Return (X, Y) of the center of cell containing provided text 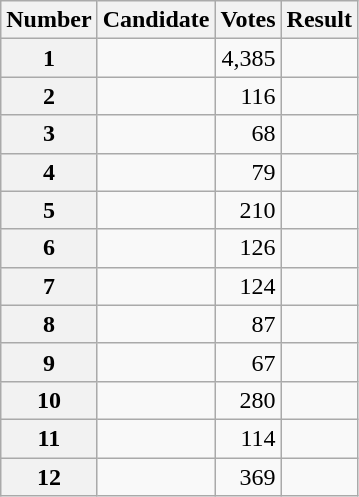
114 (248, 438)
68 (248, 134)
10 (49, 400)
4 (49, 172)
3 (49, 134)
9 (49, 362)
210 (248, 210)
126 (248, 248)
116 (248, 96)
79 (248, 172)
Number (49, 20)
67 (248, 362)
Result (319, 20)
12 (49, 477)
124 (248, 286)
4,385 (248, 58)
7 (49, 286)
Candidate (156, 20)
2 (49, 96)
8 (49, 324)
280 (248, 400)
Votes (248, 20)
369 (248, 477)
11 (49, 438)
5 (49, 210)
1 (49, 58)
87 (248, 324)
6 (49, 248)
